Extract the [X, Y] coordinate from the center of the cell holding the provided text.  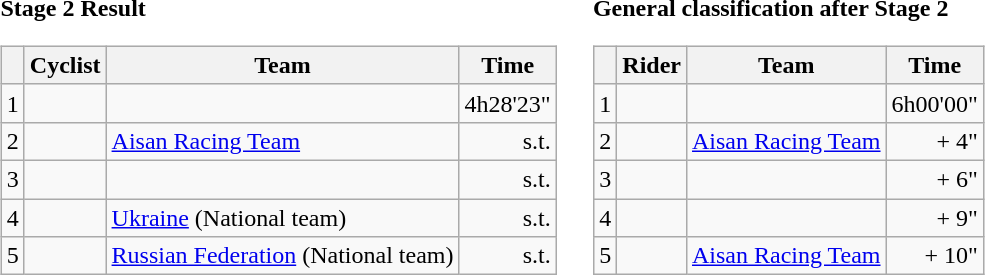
6h00'00" [934, 103]
+ 6" [934, 179]
Cyclist [65, 65]
4h28'23" [508, 103]
Russian Federation (National team) [282, 256]
Rider [652, 65]
+ 10" [934, 256]
Ukraine (National team) [282, 217]
+ 9" [934, 217]
+ 4" [934, 141]
